Find where the given text appears and provide that cell's center as [X, Y] coordinate. 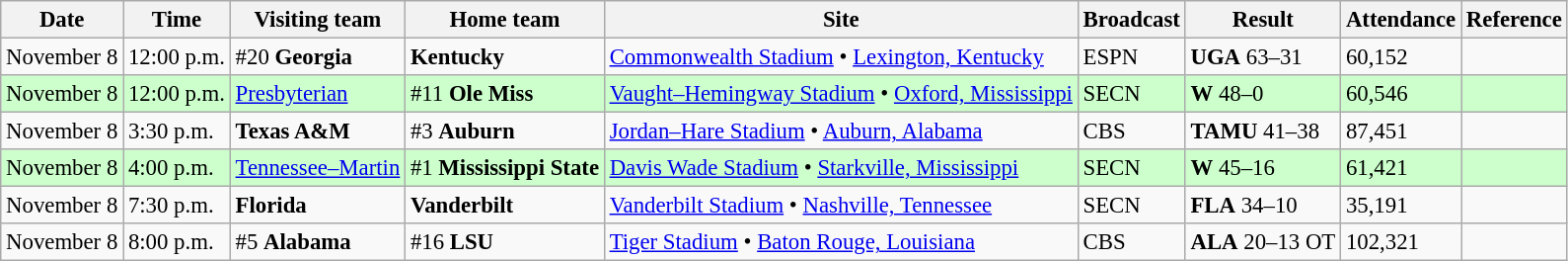
61,421 [1401, 168]
Time [178, 20]
Tiger Stadium • Baton Rouge, Louisiana [841, 242]
Reference [1515, 20]
35,191 [1401, 206]
Florida [318, 206]
60,546 [1401, 94]
87,451 [1401, 131]
TAMU 41–38 [1263, 131]
#16 LSU [505, 242]
8:00 p.m. [178, 242]
60,152 [1401, 57]
Davis Wade Stadium • Starkville, Mississippi [841, 168]
Vaught–Hemingway Stadium • Oxford, Mississippi [841, 94]
Commonwealth Stadium • Lexington, Kentucky [841, 57]
Jordan–Hare Stadium • Auburn, Alabama [841, 131]
#1 Mississippi State [505, 168]
Site [841, 20]
Kentucky [505, 57]
UGA 63–31 [1263, 57]
Home team [505, 20]
Date [62, 20]
Vanderbilt Stadium • Nashville, Tennessee [841, 206]
#5 Alabama [318, 242]
ALA 20–13 OT [1263, 242]
Visiting team [318, 20]
#3 Auburn [505, 131]
102,321 [1401, 242]
Texas A&M [318, 131]
3:30 p.m. [178, 131]
W 45–16 [1263, 168]
Attendance [1401, 20]
#11 Ole Miss [505, 94]
Vanderbilt [505, 206]
ESPN [1131, 57]
Result [1263, 20]
Tennessee–Martin [318, 168]
#20 Georgia [318, 57]
4:00 p.m. [178, 168]
Broadcast [1131, 20]
FLA 34–10 [1263, 206]
W 48–0 [1263, 94]
Presbyterian [318, 94]
7:30 p.m. [178, 206]
